Provide the (x, y) coordinate of the cell's center where the given text is located.  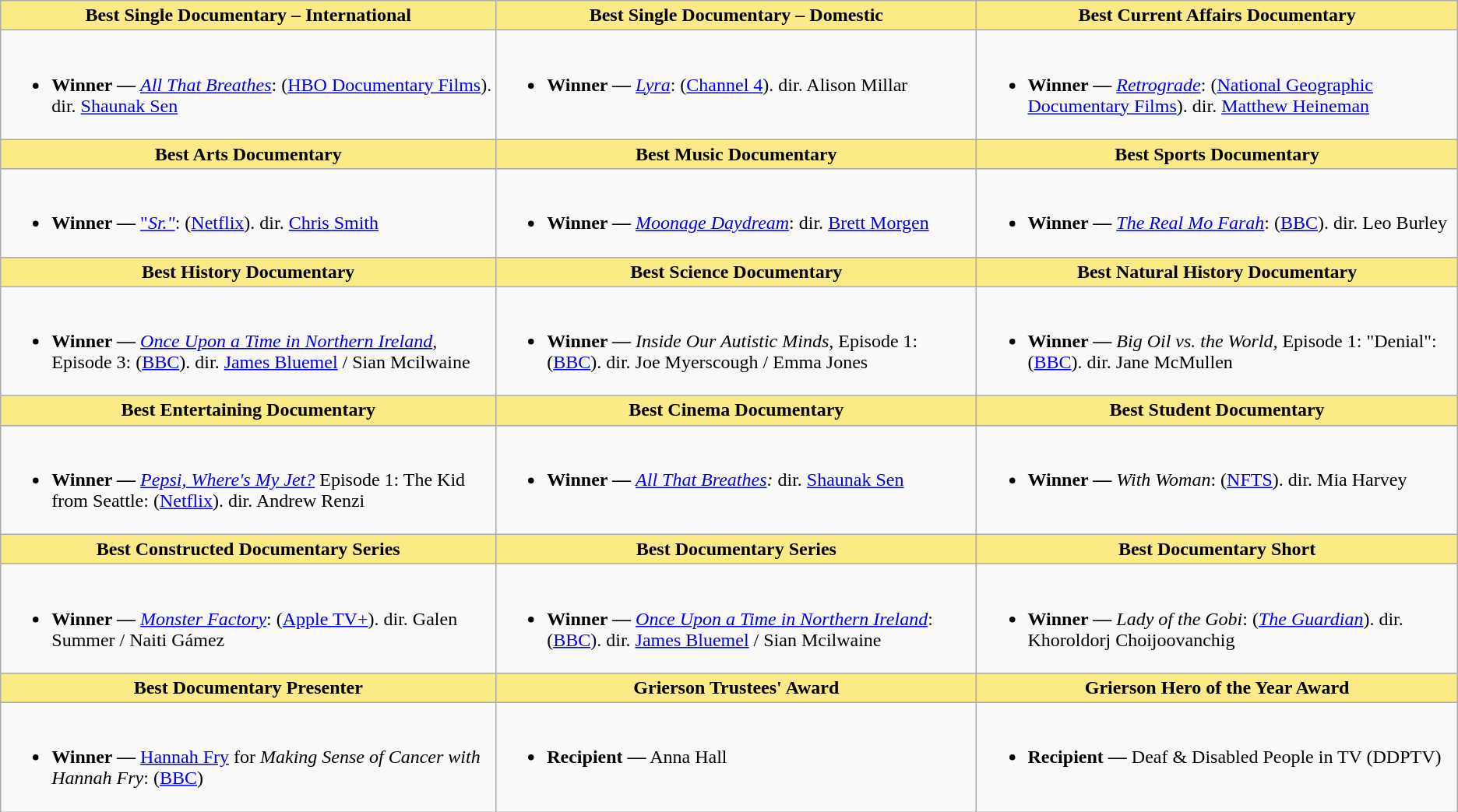
Best Student Documentary (1217, 410)
Best Sports Documentary (1217, 154)
Winner — Big Oil vs. the World, Episode 1: "Denial": (BBC). dir. Jane McMullen (1217, 341)
Best Science Documentary (737, 272)
Winner — Lady of the Gobi: (The Guardian). dir. Khoroldorj Choijoovanchig (1217, 618)
Grierson Hero of the Year Award (1217, 687)
Best Entertaining Documentary (248, 410)
Winner — Once Upon a Time in Northern Ireland, Episode 3: (BBC). dir. James Bluemel / Sian Mcilwaine (248, 341)
Winner — "Sr.": (Netflix). dir. Chris Smith (248, 213)
Recipient — Deaf & Disabled People in TV (DDPTV) (1217, 757)
Winner — Moonage Daydream: dir. Brett Morgen (737, 213)
Recipient — Anna Hall (737, 757)
Best History Documentary (248, 272)
Best Documentary Presenter (248, 687)
Best Documentary Series (737, 549)
Best Cinema Documentary (737, 410)
Winner — Monster Factory: (Apple TV+). dir. Galen Summer / Naiti Gámez (248, 618)
Best Single Documentary – Domestic (737, 16)
Winner — Hannah Fry for Making Sense of Cancer with Hannah Fry: (BBC) (248, 757)
Winner — Inside Our Autistic Minds, Episode 1: (BBC). dir. Joe Myerscough / Emma Jones (737, 341)
Winner — Retrograde: (National Geographic Documentary Films). dir. Matthew Heineman (1217, 85)
Best Current Affairs Documentary (1217, 16)
Grierson Trustees' Award (737, 687)
Winner — With Woman: (NFTS). dir. Mia Harvey (1217, 480)
Best Arts Documentary (248, 154)
Best Single Documentary – International (248, 16)
Winner — Pepsi, Where's My Jet? Episode 1: The Kid from Seattle: (Netflix). dir. Andrew Renzi (248, 480)
Best Natural History Documentary (1217, 272)
Best Constructed Documentary Series (248, 549)
Winner — All That Breathes: (HBO Documentary Films). dir. Shaunak Sen (248, 85)
Winner — Lyra: (Channel 4). dir. Alison Millar (737, 85)
Best Documentary Short (1217, 549)
Winner — All That Breathes: dir. Shaunak Sen (737, 480)
Winner — Once Upon a Time in Northern Ireland: (BBC). dir. James Bluemel / Sian Mcilwaine (737, 618)
Winner — The Real Mo Farah: (BBC). dir. Leo Burley (1217, 213)
Best Music Documentary (737, 154)
